For the text-containing cell, return its midpoint in [X, Y] coordinate format. 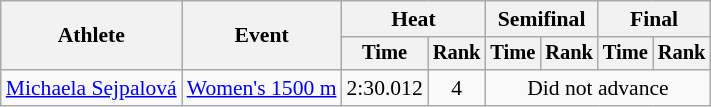
Heat [413, 19]
Athlete [92, 36]
4 [457, 88]
Event [262, 36]
Final [654, 19]
Women's 1500 m [262, 88]
Michaela Sejpalová [92, 88]
Semifinal [541, 19]
Did not advance [598, 88]
2:30.012 [384, 88]
